For the text-containing cell, return its midpoint in [X, Y] coordinate format. 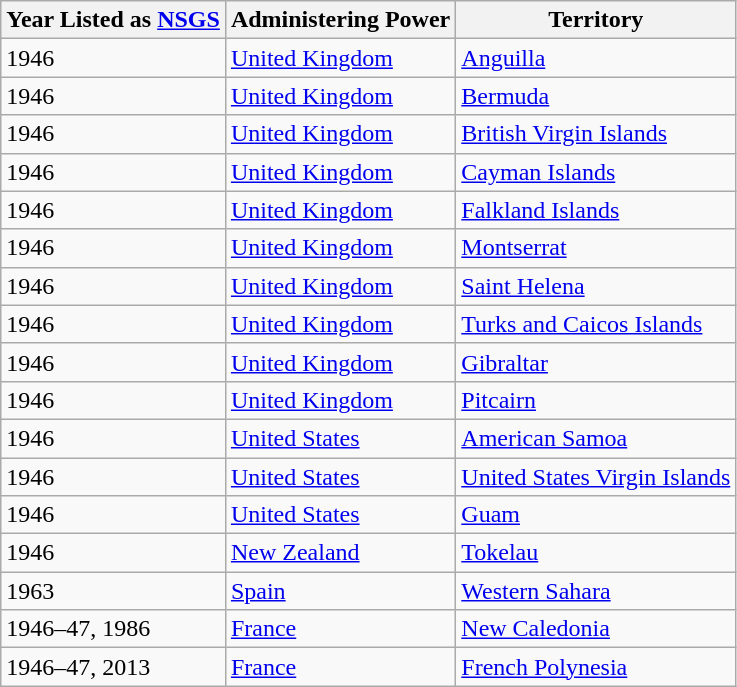
Cayman Islands [596, 172]
Administering Power [340, 20]
Guam [596, 515]
United States Virgin Islands [596, 477]
New Zealand [340, 553]
French Polynesia [596, 667]
New Caledonia [596, 629]
Western Sahara [596, 591]
1946–47, 1986 [114, 629]
1963 [114, 591]
Anguilla [596, 58]
Pitcairn [596, 400]
Bermuda [596, 96]
Saint Helena [596, 286]
Spain [340, 591]
American Samoa [596, 438]
Year Listed as NSGS [114, 20]
Tokelau [596, 553]
Territory [596, 20]
Turks and Caicos Islands [596, 324]
Montserrat [596, 248]
1946–47, 2013 [114, 667]
British Virgin Islands [596, 134]
Falkland Islands [596, 210]
Gibraltar [596, 362]
